Locate the cell with the specified text and output its [x, y] center coordinate. 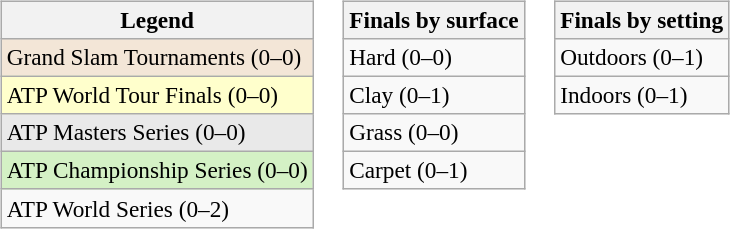
Indoors (0–1) [642, 95]
Finals by setting [642, 20]
ATP Masters Series (0–0) [157, 133]
Outdoors (0–1) [642, 57]
Hard (0–0) [434, 57]
ATP World Series (0–2) [157, 208]
Grass (0–0) [434, 133]
Grand Slam Tournaments (0–0) [157, 57]
Clay (0–1) [434, 95]
ATP Championship Series (0–0) [157, 171]
Legend [157, 20]
Carpet (0–1) [434, 171]
Finals by surface [434, 20]
ATP World Tour Finals (0–0) [157, 95]
